Scan for the cell matching the given text and deliver its (x, y) coordinate at center. 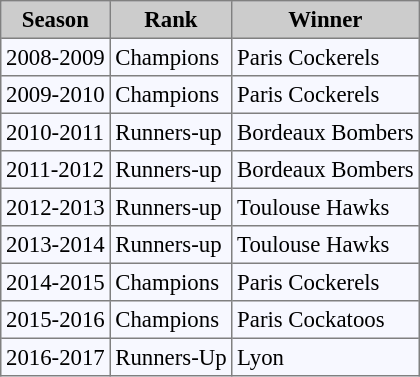
2010-2011 (56, 132)
Runners-Up (171, 357)
2014-2015 (56, 282)
2011-2012 (56, 170)
Lyon (326, 357)
Paris Cockatoos (326, 320)
2008-2009 (56, 57)
2013-2014 (56, 245)
Winner (326, 20)
2015-2016 (56, 320)
Rank (171, 20)
Season (56, 20)
2012-2013 (56, 207)
2016-2017 (56, 357)
2009-2010 (56, 95)
